Identify which cell holds the provided text, then report its [X, Y] central coordinate. 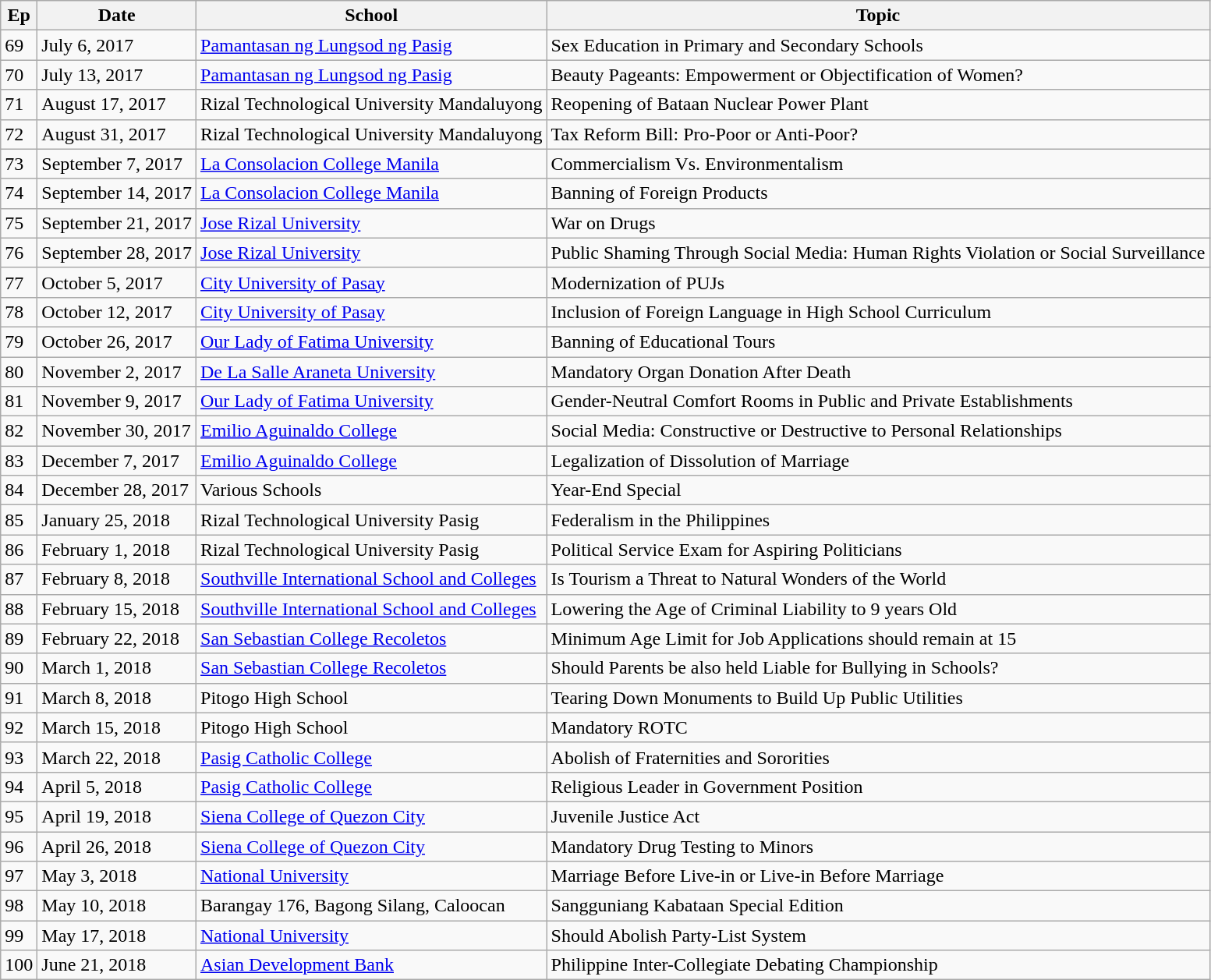
93 [19, 757]
School [372, 16]
Commercialism Vs. Environmentalism [878, 164]
September 7, 2017 [117, 164]
Lowering the Age of Criminal Liability to 9 years Old [878, 609]
October 26, 2017 [117, 341]
August 31, 2017 [117, 134]
April 5, 2018 [117, 787]
92 [19, 727]
85 [19, 520]
February 15, 2018 [117, 609]
79 [19, 341]
March 22, 2018 [117, 757]
April 26, 2018 [117, 846]
November 30, 2017 [117, 431]
95 [19, 816]
Social Media: Constructive or Destructive to Personal Relationships [878, 431]
Legalization of Dissolution of Marriage [878, 461]
January 25, 2018 [117, 520]
Mandatory Drug Testing to Minors [878, 846]
78 [19, 312]
94 [19, 787]
Juvenile Justice Act [878, 816]
March 15, 2018 [117, 727]
Banning of Foreign Products [878, 193]
100 [19, 965]
73 [19, 164]
February 8, 2018 [117, 579]
Reopening of Bataan Nuclear Power Plant [878, 104]
Is Tourism a Threat to Natural Wonders of the World [878, 579]
November 2, 2017 [117, 372]
74 [19, 193]
August 17, 2017 [117, 104]
September 28, 2017 [117, 253]
March 1, 2018 [117, 668]
Religious Leader in Government Position [878, 787]
Inclusion of Foreign Language in High School Curriculum [878, 312]
Asian Development Bank [372, 965]
70 [19, 75]
October 12, 2017 [117, 312]
Beauty Pageants: Empowerment or Objectification of Women? [878, 75]
December 7, 2017 [117, 461]
99 [19, 936]
Topic [878, 16]
September 14, 2017 [117, 193]
February 1, 2018 [117, 550]
82 [19, 431]
71 [19, 104]
Mandatory ROTC [878, 727]
86 [19, 550]
July 13, 2017 [117, 75]
91 [19, 698]
May 10, 2018 [117, 906]
76 [19, 253]
October 5, 2017 [117, 282]
Year-End Special [878, 490]
Political Service Exam for Aspiring Politicians [878, 550]
Date [117, 16]
75 [19, 223]
81 [19, 402]
War on Drugs [878, 223]
Tax Reform Bill: Pro-Poor or Anti-Poor? [878, 134]
Banning of Educational Tours [878, 341]
Various Schools [372, 490]
May 3, 2018 [117, 876]
Modernization of PUJs [878, 282]
September 21, 2017 [117, 223]
88 [19, 609]
July 6, 2017 [117, 45]
72 [19, 134]
80 [19, 372]
84 [19, 490]
Public Shaming Through Social Media: Human Rights Violation or Social Surveillance [878, 253]
Abolish of Fraternities and Sororities [878, 757]
Should Abolish Party-List System [878, 936]
Sex Education in Primary and Secondary Schools [878, 45]
Philippine Inter-Collegiate Debating Championship [878, 965]
Marriage Before Live-in or Live-in Before Marriage [878, 876]
87 [19, 579]
April 19, 2018 [117, 816]
March 8, 2018 [117, 698]
Gender-Neutral Comfort Rooms in Public and Private Establishments [878, 402]
96 [19, 846]
83 [19, 461]
Should Parents be also held Liable for Bullying in Schools? [878, 668]
89 [19, 639]
February 22, 2018 [117, 639]
Tearing Down Monuments to Build Up Public Utilities [878, 698]
Sangguniang Kabataan Special Edition [878, 906]
97 [19, 876]
November 9, 2017 [117, 402]
June 21, 2018 [117, 965]
December 28, 2017 [117, 490]
May 17, 2018 [117, 936]
90 [19, 668]
69 [19, 45]
Minimum Age Limit for Job Applications should remain at 15 [878, 639]
Mandatory Organ Donation After Death [878, 372]
98 [19, 906]
77 [19, 282]
Federalism in the Philippines [878, 520]
Barangay 176, Bagong Silang, Caloocan [372, 906]
De La Salle Araneta University [372, 372]
Ep [19, 16]
